Identify which cell holds the provided text, then report its [x, y] central coordinate. 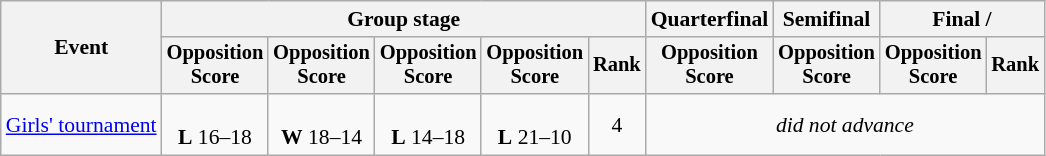
L 16–18 [216, 124]
Event [82, 48]
Semifinal [826, 19]
4 [617, 124]
L 21–10 [534, 124]
did not advance [845, 124]
Group stage [404, 19]
Girls' tournament [82, 124]
L 14–18 [428, 124]
W 18–14 [322, 124]
Quarterfinal [710, 19]
Final / [962, 19]
